Extract the (X, Y) coordinate from the center of the cell holding the provided text.  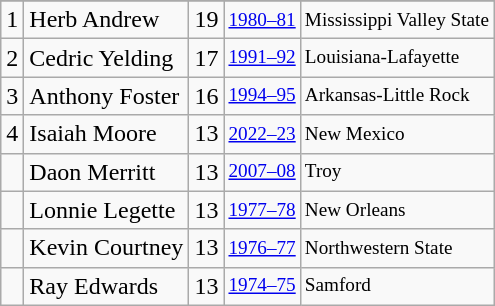
2007–08 (262, 172)
4 (12, 134)
Herb Andrew (106, 20)
Isaiah Moore (106, 134)
Troy (396, 172)
Lonnie Legette (106, 210)
Louisiana-Lafayette (396, 58)
Mississippi Valley State (396, 20)
Arkansas-Little Rock (396, 96)
New Mexico (396, 134)
1980–81 (262, 20)
Cedric Yelding (106, 58)
1 (12, 20)
1977–78 (262, 210)
Ray Edwards (106, 286)
2022–23 (262, 134)
19 (206, 20)
1976–77 (262, 248)
2 (12, 58)
1994–95 (262, 96)
Northwestern State (396, 248)
17 (206, 58)
New Orleans (396, 210)
16 (206, 96)
Anthony Foster (106, 96)
Daon Merritt (106, 172)
1974–75 (262, 286)
Samford (396, 286)
1991–92 (262, 58)
Kevin Courtney (106, 248)
3 (12, 96)
